For the text-containing cell, return its midpoint in (x, y) coordinate format. 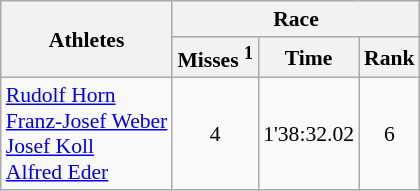
Time (308, 58)
Rank (390, 58)
Rudolf HornFranz-Josef WeberJosef KollAlfred Eder (87, 134)
Race (296, 19)
Athletes (87, 40)
6 (390, 134)
Misses 1 (215, 58)
1'38:32.02 (308, 134)
4 (215, 134)
